Extract the (X, Y) coordinate from the center of the cell holding the provided text.  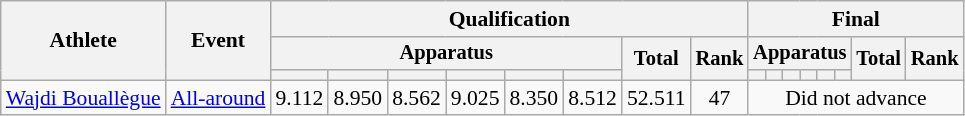
9.112 (299, 98)
Did not advance (856, 98)
Qualification (509, 19)
All-around (218, 98)
Wajdi Bouallègue (84, 98)
Final (856, 19)
52.511 (656, 98)
Athlete (84, 40)
8.562 (416, 98)
8.512 (592, 98)
8.950 (358, 98)
9.025 (476, 98)
47 (720, 98)
Event (218, 40)
8.350 (534, 98)
